Capture the cell that displays the provided text and extract its [X, Y] central coordinate. 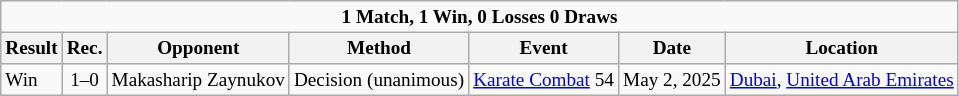
Event [544, 48]
Date [672, 48]
Decision (unanimous) [378, 80]
Method [378, 48]
Win [32, 80]
1–0 [84, 80]
Dubai, United Arab Emirates [842, 80]
Opponent [198, 48]
Karate Combat 54 [544, 80]
1 Match, 1 Win, 0 Losses 0 Draws [480, 17]
Location [842, 48]
May 2, 2025 [672, 80]
Makasharip Zaynukov [198, 80]
Rec. [84, 48]
Result [32, 48]
